Locate the cell with the specified text and output its (X, Y) center coordinate. 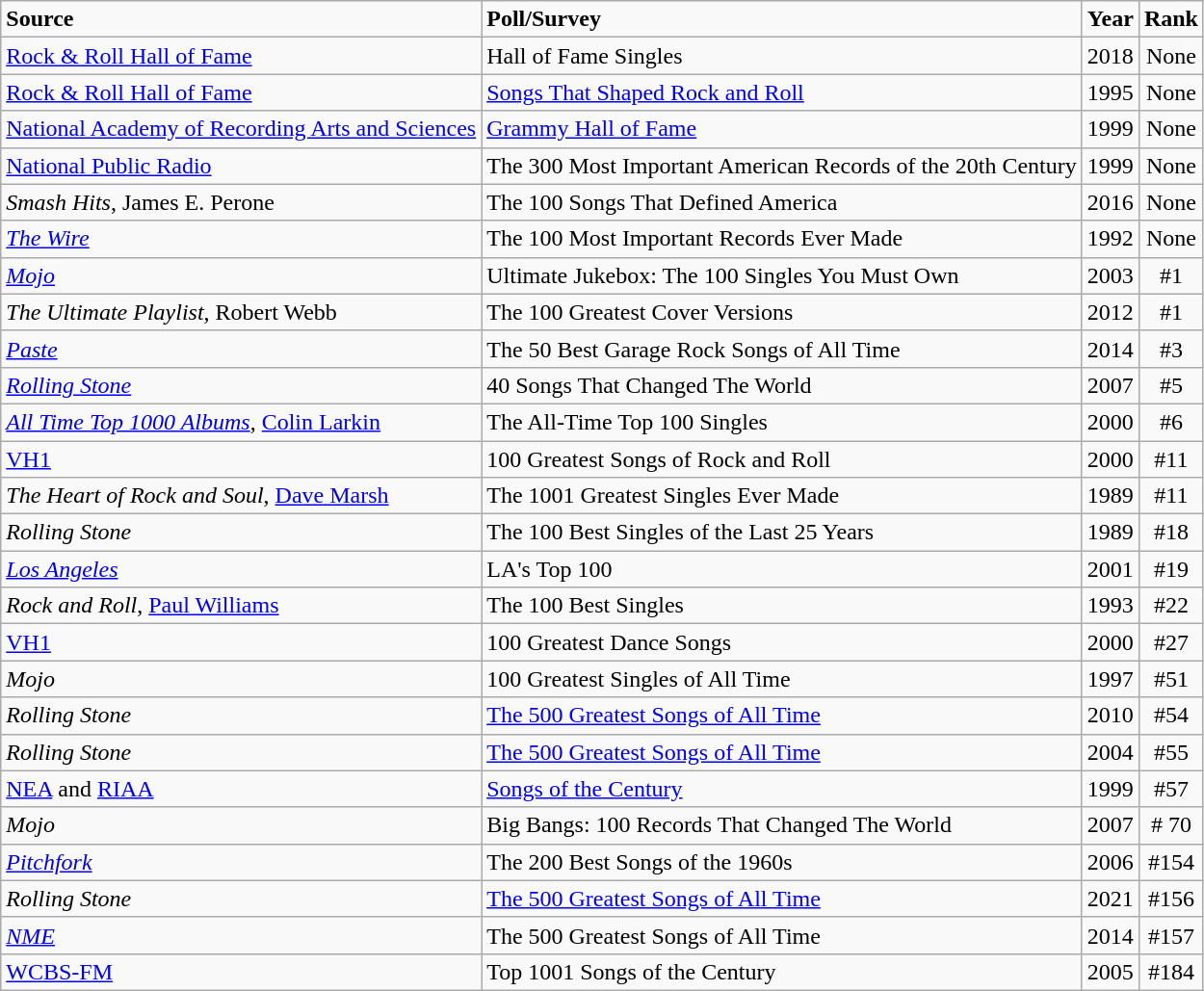
#157 (1171, 935)
Ultimate Jukebox: The 100 Singles You Must Own (782, 275)
The 100 Songs That Defined America (782, 202)
LA's Top 100 (782, 569)
All Time Top 1000 Albums, Colin Larkin (241, 422)
2006 (1110, 862)
#18 (1171, 533)
National Academy of Recording Arts and Sciences (241, 129)
2016 (1110, 202)
The 100 Best Singles (782, 606)
2003 (1110, 275)
#3 (1171, 349)
2010 (1110, 716)
The 100 Most Important Records Ever Made (782, 239)
National Public Radio (241, 166)
Paste (241, 349)
#154 (1171, 862)
40 Songs That Changed The World (782, 385)
2005 (1110, 972)
1992 (1110, 239)
The 300 Most Important American Records of the 20th Century (782, 166)
100 Greatest Songs of Rock and Roll (782, 459)
Songs of the Century (782, 789)
2018 (1110, 56)
2012 (1110, 312)
Los Angeles (241, 569)
NEA and RIAA (241, 789)
#156 (1171, 899)
#184 (1171, 972)
Big Bangs: 100 Records That Changed The World (782, 825)
Top 1001 Songs of the Century (782, 972)
1997 (1110, 679)
Smash Hits, James E. Perone (241, 202)
100 Greatest Singles of All Time (782, 679)
The 100 Greatest Cover Versions (782, 312)
The 1001 Greatest Singles Ever Made (782, 496)
The Ultimate Playlist, Robert Webb (241, 312)
1993 (1110, 606)
2001 (1110, 569)
WCBS-FM (241, 972)
#22 (1171, 606)
The 100 Best Singles of the Last 25 Years (782, 533)
# 70 (1171, 825)
1995 (1110, 92)
#54 (1171, 716)
#27 (1171, 642)
#5 (1171, 385)
The 200 Best Songs of the 1960s (782, 862)
#51 (1171, 679)
Songs That Shaped Rock and Roll (782, 92)
#6 (1171, 422)
Pitchfork (241, 862)
#57 (1171, 789)
Hall of Fame Singles (782, 56)
Rock and Roll, Paul Williams (241, 606)
Source (241, 19)
100 Greatest Dance Songs (782, 642)
Rank (1171, 19)
Poll/Survey (782, 19)
Year (1110, 19)
The All-Time Top 100 Singles (782, 422)
The Heart of Rock and Soul, Dave Marsh (241, 496)
2004 (1110, 752)
#19 (1171, 569)
2021 (1110, 899)
#55 (1171, 752)
NME (241, 935)
The Wire (241, 239)
The 50 Best Garage Rock Songs of All Time (782, 349)
Grammy Hall of Fame (782, 129)
